Capture the cell that displays the provided text and extract its [x, y] central coordinate. 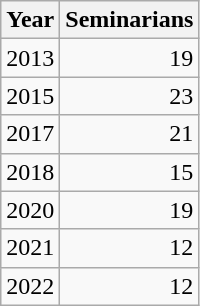
2015 [30, 96]
Seminarians [130, 20]
21 [130, 134]
2021 [30, 248]
2018 [30, 172]
23 [130, 96]
2013 [30, 58]
2022 [30, 286]
2020 [30, 210]
15 [130, 172]
Year [30, 20]
2017 [30, 134]
